From the cell containing the given text, extract its center point as (X, Y) coordinate. 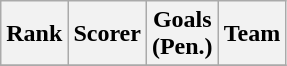
Rank (34, 34)
Scorer (108, 34)
Goals(Pen.) (182, 34)
Team (252, 34)
